Pinpoint the cell where the given text exists, returning its [X, Y] midpoint coordinate. 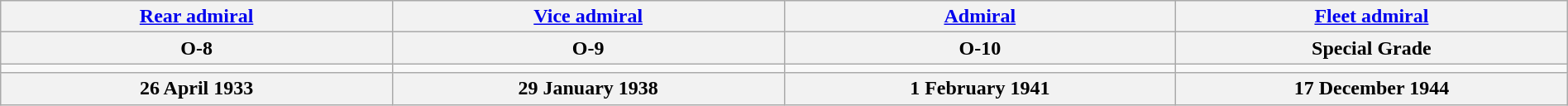
29 January 1938 [588, 89]
O-10 [980, 48]
Admiral [980, 17]
17 December 1944 [1372, 89]
O-8 [197, 48]
26 April 1933 [197, 89]
Rear admiral [197, 17]
Fleet admiral [1372, 17]
O-9 [588, 48]
1 February 1941 [980, 89]
Vice admiral [588, 17]
Special Grade [1372, 48]
